Identify which cell holds the provided text, then report its [X, Y] central coordinate. 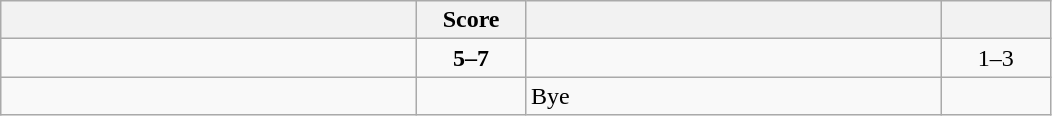
1–3 [996, 58]
5–7 [472, 58]
Score [472, 20]
Bye [733, 96]
